Provide the (X, Y) coordinate of the cell's center where the given text is located.  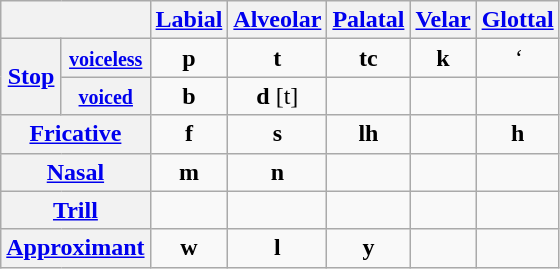
lh (368, 134)
l (278, 248)
tc (368, 58)
p (189, 58)
Nasal (76, 172)
Velar (443, 20)
w (189, 248)
Fricative (76, 134)
Alveolar (278, 20)
Stop (32, 77)
Glottal (518, 20)
voiceless (106, 58)
m (189, 172)
voiced (106, 96)
Palatal (368, 20)
s (278, 134)
k (443, 58)
y (368, 248)
‘ (518, 58)
n (278, 172)
Labial (189, 20)
d [t] (278, 96)
Approximant (76, 248)
t (278, 58)
h (518, 134)
b (189, 96)
Trill (76, 210)
f (189, 134)
